Output the [x, y] coordinate of the center of the cell containing the given text.  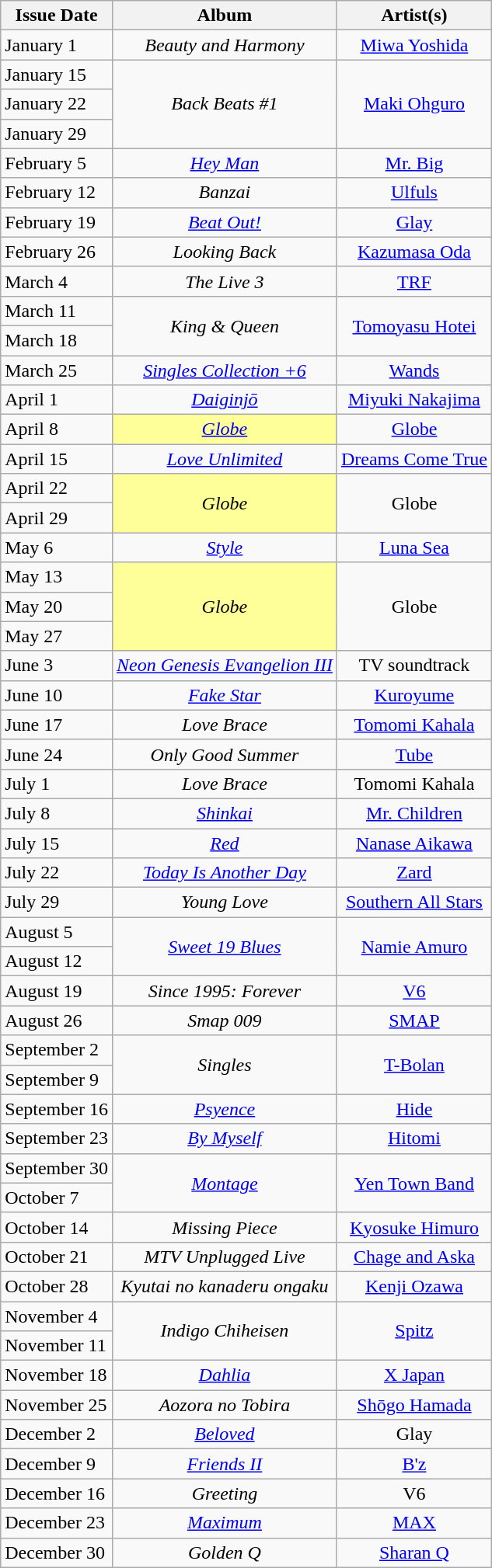
November 18 [57, 1375]
April 1 [57, 400]
July 8 [57, 813]
November 11 [57, 1346]
Tube [413, 754]
November 25 [57, 1405]
Daiginjō [224, 400]
June 3 [57, 666]
February 5 [57, 163]
May 13 [57, 577]
Style [224, 548]
January 22 [57, 104]
December 23 [57, 1523]
King & Queen [224, 325]
October 14 [57, 1227]
June 17 [57, 725]
August 12 [57, 961]
October 28 [57, 1286]
January 1 [57, 45]
Mr. Children [413, 813]
Love Unlimited [224, 459]
Hitomi [413, 1139]
September 30 [57, 1168]
Looking Back [224, 252]
Fake Star [224, 695]
Ulfuls [413, 193]
February 12 [57, 193]
May 6 [57, 548]
July 29 [57, 902]
Maki Ohguro [413, 104]
August 19 [57, 991]
Kazumasa Oda [413, 252]
Beauty and Harmony [224, 45]
Artist(s) [413, 16]
Kyosuke Himuro [413, 1227]
April 29 [57, 518]
October 21 [57, 1257]
Southern All Stars [413, 902]
Singles [224, 1065]
Hide [413, 1109]
Spitz [413, 1331]
Indigo Chiheisen [224, 1331]
Red [224, 843]
Shōgo Hamada [413, 1405]
Neon Genesis Evangelion III [224, 666]
X Japan [413, 1375]
Nanase Aikawa [413, 843]
Kyutai no kanaderu ongaku [224, 1286]
Only Good Summer [224, 754]
Banzai [224, 193]
Missing Piece [224, 1227]
July 1 [57, 784]
Singles Collection +6 [224, 370]
December 30 [57, 1552]
May 27 [57, 636]
Tomoyasu Hotei [413, 325]
TV soundtrack [413, 666]
January 15 [57, 75]
The Live 3 [224, 281]
Aozora no Tobira [224, 1405]
February 26 [57, 252]
Dahlia [224, 1375]
Mr. Big [413, 163]
Back Beats #1 [224, 104]
Sharan Q [413, 1552]
August 26 [57, 1020]
April 22 [57, 488]
March 11 [57, 311]
Kuroyume [413, 695]
Yen Town Band [413, 1183]
January 29 [57, 134]
Psyence [224, 1109]
Namie Amuro [413, 947]
September 16 [57, 1109]
T-Bolan [413, 1065]
December 2 [57, 1434]
July 22 [57, 873]
October 7 [57, 1198]
Greeting [224, 1493]
Shinkai [224, 813]
Hey Man [224, 163]
Today Is Another Day [224, 873]
Luna Sea [413, 548]
Wands [413, 370]
May 20 [57, 607]
September 2 [57, 1050]
June 10 [57, 695]
Miyuki Nakajima [413, 400]
December 16 [57, 1493]
March 25 [57, 370]
April 15 [57, 459]
September 9 [57, 1080]
Maximum [224, 1523]
Golden Q [224, 1552]
MTV Unplugged Live [224, 1257]
Chage and Aska [413, 1257]
March 18 [57, 340]
Sweet 19 Blues [224, 947]
February 19 [57, 222]
B'z [413, 1464]
Kenji Ozawa [413, 1286]
December 9 [57, 1464]
November 4 [57, 1316]
September 23 [57, 1139]
July 15 [57, 843]
Album [224, 16]
Montage [224, 1183]
TRF [413, 281]
Miwa Yoshida [413, 45]
August 5 [57, 932]
June 24 [57, 754]
March 4 [57, 281]
Beat Out! [224, 222]
April 8 [57, 429]
Young Love [224, 902]
By Myself [224, 1139]
Issue Date [57, 16]
Smap 009 [224, 1020]
Dreams Come True [413, 459]
Since 1995: Forever [224, 991]
Zard [413, 873]
Friends II [224, 1464]
SMAP [413, 1020]
Beloved [224, 1434]
MAX [413, 1523]
